Search for the cell housing the specified text and yield its (X, Y) center coordinate. 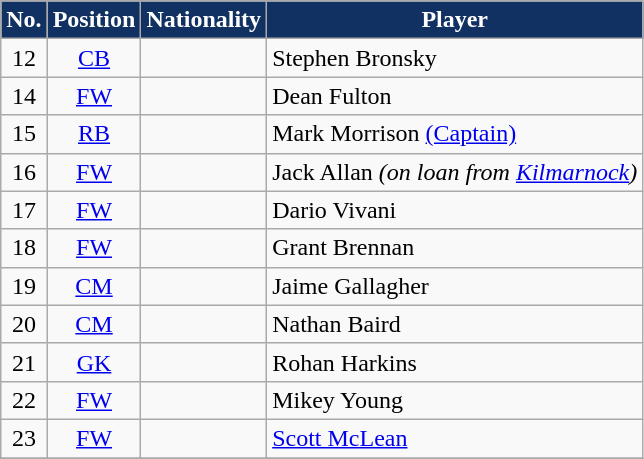
Jaime Gallagher (455, 286)
Jack Allan (on loan from Kilmarnock) (455, 172)
22 (24, 400)
No. (24, 20)
CB (94, 58)
20 (24, 324)
12 (24, 58)
Mark Morrison (Captain) (455, 134)
Grant Brennan (455, 248)
14 (24, 96)
Dario Vivani (455, 210)
Player (455, 20)
Position (94, 20)
19 (24, 286)
23 (24, 438)
Nationality (204, 20)
Dean Fulton (455, 96)
RB (94, 134)
18 (24, 248)
16 (24, 172)
Stephen Bronsky (455, 58)
Nathan Baird (455, 324)
21 (24, 362)
GK (94, 362)
17 (24, 210)
Rohan Harkins (455, 362)
Mikey Young (455, 400)
15 (24, 134)
Scott McLean (455, 438)
